Identify which cell holds the provided text, then report its (x, y) central coordinate. 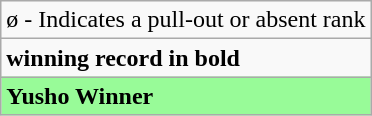
ø - Indicates a pull-out or absent rank (186, 20)
winning record in bold (186, 58)
Yusho Winner (186, 96)
